For the text-containing cell, return its midpoint in (x, y) coordinate format. 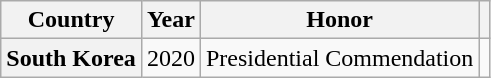
2020 (170, 58)
South Korea (72, 58)
Honor (339, 20)
Presidential Commendation (339, 58)
Year (170, 20)
Country (72, 20)
